Return (x, y) of the center of cell containing provided text 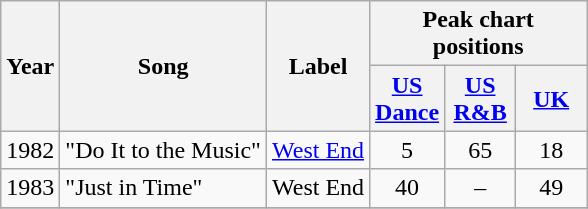
5 (408, 150)
49 (552, 188)
– (480, 188)
Label (318, 66)
UK (552, 98)
Year (30, 66)
Song (164, 66)
"Just in Time" (164, 188)
1983 (30, 188)
1982 (30, 150)
40 (408, 188)
US Dance (408, 98)
65 (480, 150)
US R&B (480, 98)
Peak chart positions (478, 34)
18 (552, 150)
"Do It to the Music" (164, 150)
